For the text-containing cell, return its midpoint in (x, y) coordinate format. 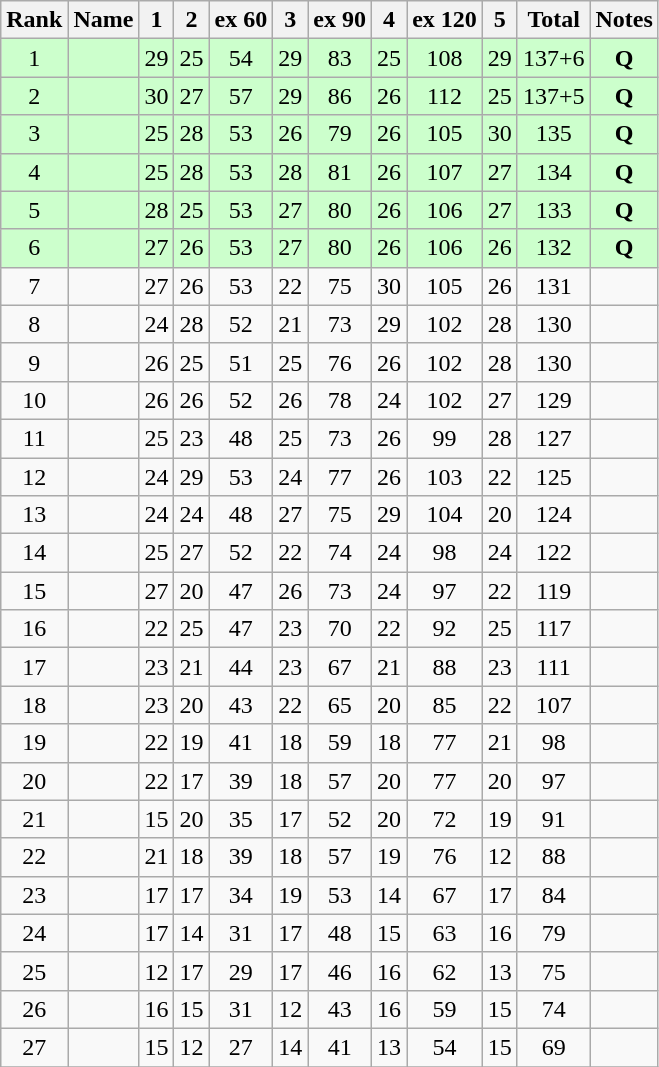
104 (445, 515)
44 (241, 667)
Rank (34, 20)
137+5 (554, 96)
81 (340, 172)
135 (554, 134)
134 (554, 172)
ex 120 (445, 20)
99 (445, 438)
78 (340, 400)
Notes (624, 20)
10 (34, 400)
46 (340, 971)
6 (34, 248)
11 (34, 438)
133 (554, 210)
70 (340, 629)
124 (554, 515)
63 (445, 933)
103 (445, 477)
83 (340, 58)
122 (554, 553)
7 (34, 286)
84 (554, 895)
72 (445, 819)
35 (241, 819)
34 (241, 895)
85 (445, 705)
9 (34, 362)
137+6 (554, 58)
69 (554, 1047)
62 (445, 971)
51 (241, 362)
65 (340, 705)
91 (554, 819)
Name (104, 20)
127 (554, 438)
132 (554, 248)
129 (554, 400)
108 (445, 58)
125 (554, 477)
92 (445, 629)
119 (554, 591)
Total (554, 20)
ex 90 (340, 20)
117 (554, 629)
131 (554, 286)
8 (34, 324)
86 (340, 96)
ex 60 (241, 20)
111 (554, 667)
112 (445, 96)
